Determine the [X, Y] coordinate at the center of the cell enclosing the given text.  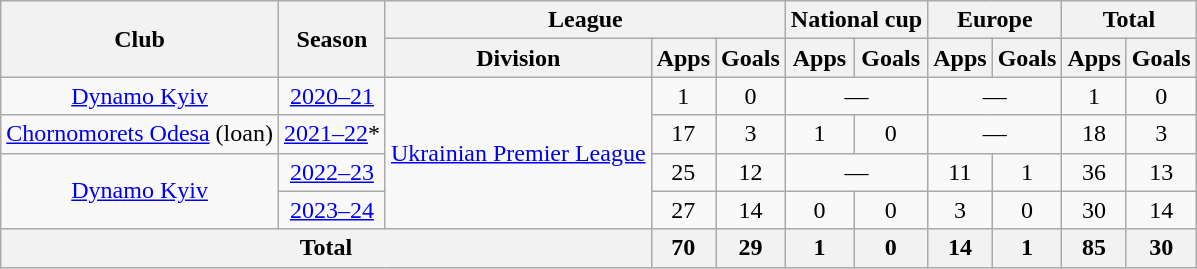
Division [518, 58]
Season [332, 39]
Chornomorets Odesa (loan) [140, 134]
2023–24 [332, 210]
13 [1161, 172]
Europe [995, 20]
25 [683, 172]
2020–21 [332, 96]
12 [751, 172]
29 [751, 248]
70 [683, 248]
Club [140, 39]
18 [1094, 134]
85 [1094, 248]
National cup [856, 20]
Ukrainian Premier League [518, 153]
11 [960, 172]
2021–22* [332, 134]
36 [1094, 172]
2022–23 [332, 172]
17 [683, 134]
27 [683, 210]
League [585, 20]
